Search for the cell housing the specified text and yield its (X, Y) center coordinate. 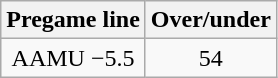
Over/under (210, 20)
Pregame line (74, 20)
54 (210, 58)
AAMU −5.5 (74, 58)
